Output the (x, y) coordinate of the center of the cell containing the given text.  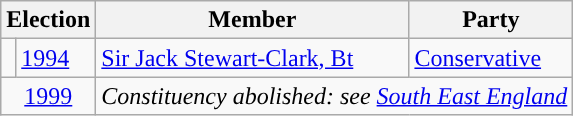
Sir Jack Stewart-Clark, Bt (252, 58)
1999 (48, 96)
Election (48, 20)
Conservative (491, 58)
1994 (56, 58)
Member (252, 20)
Constituency abolished: see South East England (334, 96)
Party (491, 20)
